Pinpoint the cell where the given text exists, returning its (X, Y) midpoint coordinate. 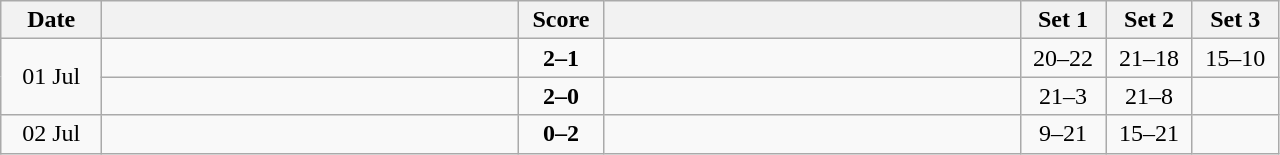
Set 3 (1235, 20)
Score (561, 20)
2–0 (561, 96)
15–10 (1235, 58)
21–8 (1149, 96)
Date (52, 20)
02 Jul (52, 134)
20–22 (1063, 58)
01 Jul (52, 77)
9–21 (1063, 134)
15–21 (1149, 134)
Set 1 (1063, 20)
Set 2 (1149, 20)
0–2 (561, 134)
21–18 (1149, 58)
21–3 (1063, 96)
2–1 (561, 58)
